Return the [X, Y] coordinate for the center point of the cell that contains the specified text.  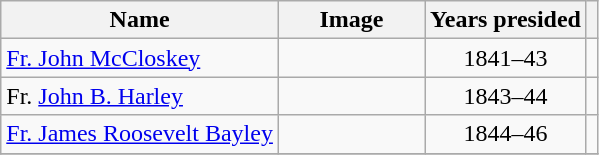
1841–43 [506, 58]
Fr. James Roosevelt Bayley [140, 134]
Years presided [506, 20]
Fr. John McCloskey [140, 58]
Name [140, 20]
1844–46 [506, 134]
Fr. John B. Harley [140, 96]
1843–44 [506, 96]
Image [351, 20]
